For the text-containing cell, return its midpoint in (x, y) coordinate format. 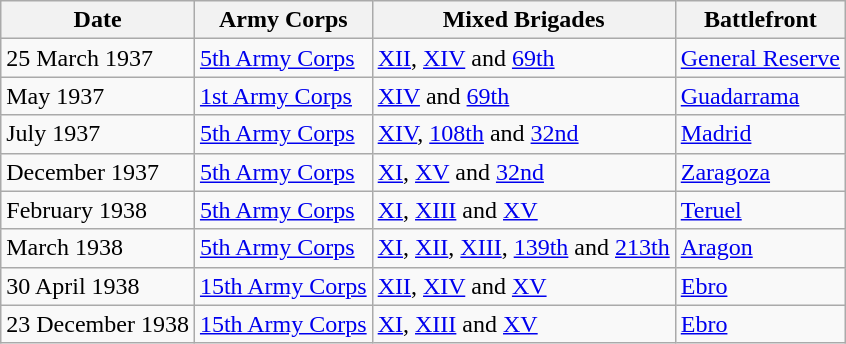
25 March 1937 (98, 58)
1st Army Corps (283, 96)
Mixed Brigades (524, 20)
March 1938 (98, 248)
Date (98, 20)
XII, XIV and XV (524, 286)
XIV, 108th and 32nd (524, 134)
30 April 1938 (98, 286)
December 1937 (98, 172)
XIV and 69th (524, 96)
Aragon (760, 248)
XI, XV and 32nd (524, 172)
Guadarrama (760, 96)
Madrid (760, 134)
Battlefront (760, 20)
XII, XIV and 69th (524, 58)
Zaragoza (760, 172)
May 1937 (98, 96)
Army Corps (283, 20)
General Reserve (760, 58)
July 1937 (98, 134)
Teruel (760, 210)
XI, XII, XIII, 139th and 213th (524, 248)
23 December 1938 (98, 324)
February 1938 (98, 210)
